Find where the given text appears and provide that cell's center as [X, Y] coordinate. 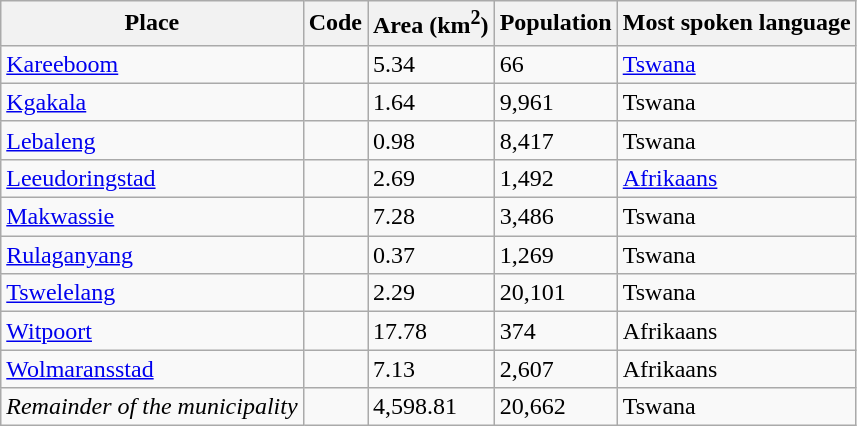
Witpoort [152, 331]
2.29 [432, 293]
Kareeboom [152, 64]
Area (km2) [432, 24]
Place [152, 24]
Remainder of the municipality [152, 407]
Wolmaransstad [152, 369]
17.78 [432, 331]
1.64 [432, 102]
4,598.81 [432, 407]
Makwassie [152, 217]
2.69 [432, 178]
20,101 [556, 293]
Most spoken language [736, 24]
5.34 [432, 64]
3,486 [556, 217]
20,662 [556, 407]
Lebaleng [152, 140]
9,961 [556, 102]
0.98 [432, 140]
Code [335, 24]
7.28 [432, 217]
Kgakala [152, 102]
Population [556, 24]
0.37 [432, 255]
8,417 [556, 140]
1,492 [556, 178]
Tswelelang [152, 293]
374 [556, 331]
Leeudoringstad [152, 178]
7.13 [432, 369]
66 [556, 64]
2,607 [556, 369]
1,269 [556, 255]
Rulaganyang [152, 255]
